Output the (x, y) coordinate of the center of the cell containing the given text.  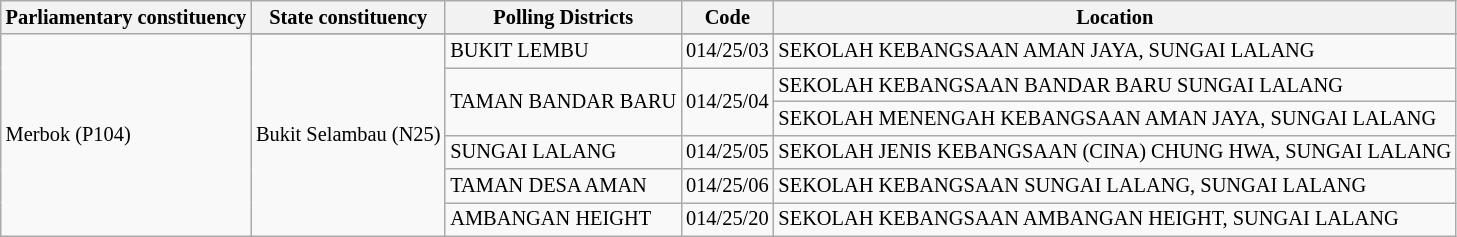
State constituency (348, 17)
SEKOLAH KEBANGSAAN SUNGAI LALANG, SUNGAI LALANG (1116, 186)
SEKOLAH KEBANGSAAN AMAN JAYA, SUNGAI LALANG (1116, 51)
014/25/05 (727, 152)
Polling Districts (563, 17)
014/25/20 (727, 219)
Code (727, 17)
TAMAN BANDAR BARU (563, 102)
Merbok (P104) (126, 135)
AMBANGAN HEIGHT (563, 219)
SEKOLAH KEBANGSAAN BANDAR BARU SUNGAI LALANG (1116, 85)
Bukit Selambau (N25) (348, 135)
Location (1116, 17)
014/25/03 (727, 51)
SEKOLAH MENENGAH KEBANGSAAN AMAN JAYA, SUNGAI LALANG (1116, 118)
TAMAN DESA AMAN (563, 186)
SEKOLAH JENIS KEBANGSAAN (CINA) CHUNG HWA, SUNGAI LALANG (1116, 152)
SUNGAI LALANG (563, 152)
BUKIT LEMBU (563, 51)
Parliamentary constituency (126, 17)
014/25/06 (727, 186)
014/25/04 (727, 102)
SEKOLAH KEBANGSAAN AMBANGAN HEIGHT, SUNGAI LALANG (1116, 219)
